Return [x, y] of the center of cell containing provided text 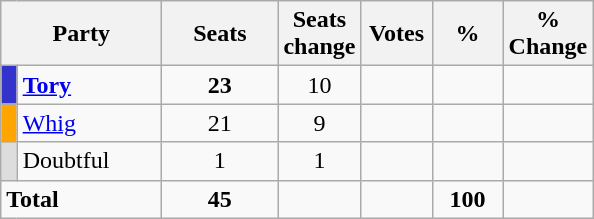
Total [82, 199]
Tory [90, 85]
Seats change [320, 34]
9 [320, 123]
100 [468, 199]
21 [220, 123]
% Change [548, 34]
Party [82, 34]
% [468, 34]
Whig [90, 123]
Doubtful [90, 161]
10 [320, 85]
45 [220, 199]
23 [220, 85]
Seats [220, 34]
Votes [396, 34]
